Pinpoint the cell where the given text exists, returning its [X, Y] midpoint coordinate. 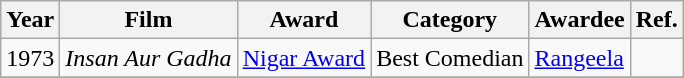
Film [148, 20]
Category [450, 20]
Ref. [656, 20]
Rangeela [580, 58]
Insan Aur Gadha [148, 58]
Nigar Award [304, 58]
Awardee [580, 20]
Year [30, 20]
Best Comedian [450, 58]
Award [304, 20]
1973 [30, 58]
